Identify which cell holds the provided text, then report its (X, Y) central coordinate. 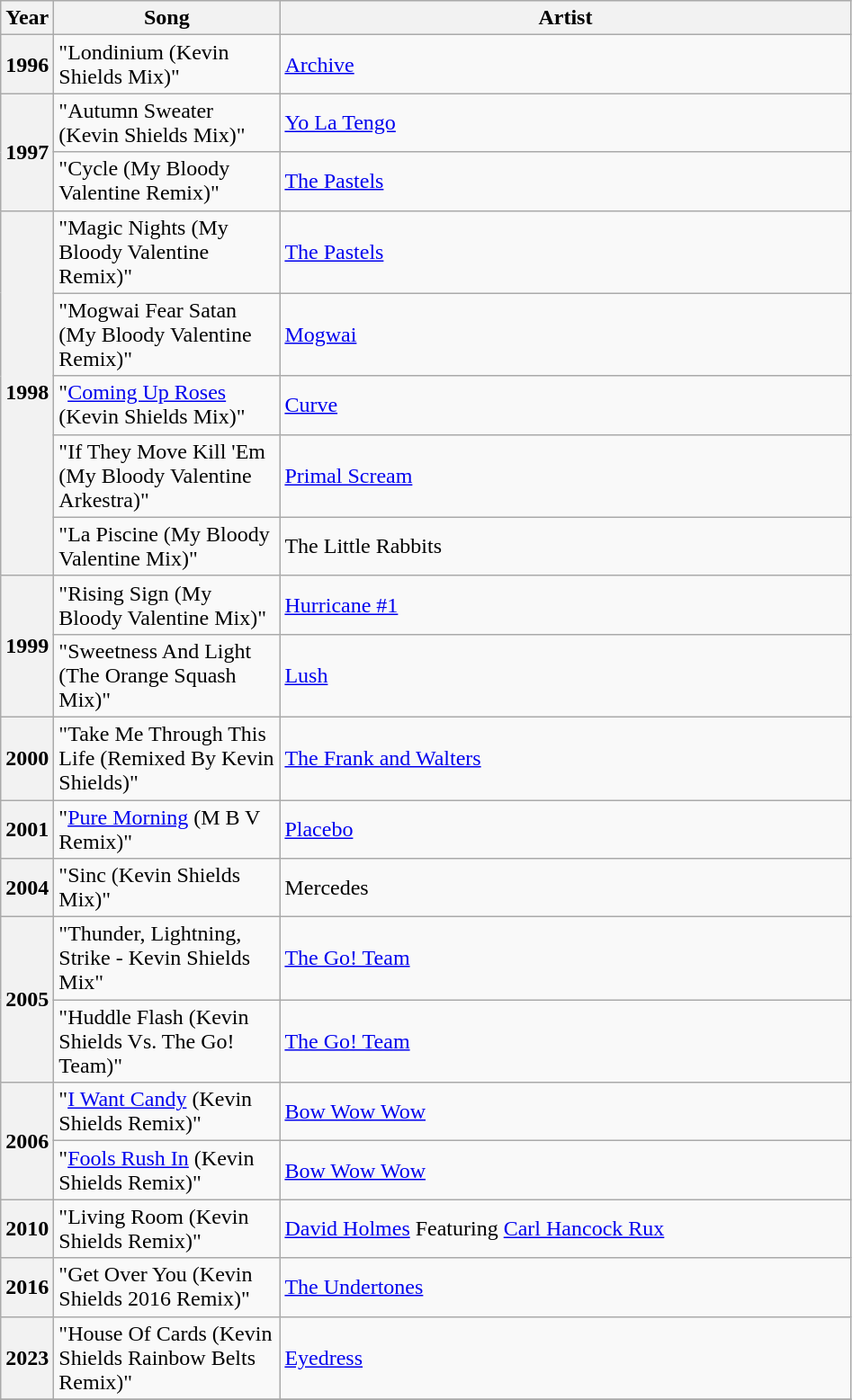
"Sinc (Kevin Shields Mix)" (167, 888)
"Huddle Flash (Kevin Shields Vs. The Go! Team)" (167, 1041)
Mogwai (565, 334)
2000 (27, 758)
Archive (565, 65)
Placebo (565, 829)
Yo La Tengo (565, 122)
Curve (565, 405)
Song (167, 18)
Year (27, 18)
"Autumn Sweater (Kevin Shields Mix)" (167, 122)
"Get Over You (Kevin Shields 2016 Remix)" (167, 1288)
"Sweetness And Light (The Orange Squash Mix)" (167, 675)
2016 (27, 1288)
"House Of Cards (Kevin Shields Rainbow Belts Remix)" (167, 1358)
"Mogwai Fear Satan (My Bloody Valentine Remix)" (167, 334)
"Living Room (Kevin Shields Remix)" (167, 1228)
"If They Move Kill 'Em (My Bloody Valentine Arkestra)" (167, 476)
David Holmes Featuring Carl Hancock Rux (565, 1228)
2010 (27, 1228)
Artist (565, 18)
The Little Rabbits (565, 547)
The Frank and Walters (565, 758)
"La Piscine (My Bloody Valentine Mix)" (167, 547)
"I Want Candy (Kevin Shields Remix)" (167, 1111)
"Thunder, Lightning, Strike - Kevin Shields Mix" (167, 959)
1999 (27, 646)
2004 (27, 888)
"Rising Sign (My Bloody Valentine Mix)" (167, 604)
2023 (27, 1358)
Eyedress (565, 1358)
2005 (27, 1000)
"Magic Nights (My Bloody Valentine Remix)" (167, 252)
Primal Scream (565, 476)
The Undertones (565, 1288)
"Fools Rush In (Kevin Shields Remix)" (167, 1171)
"Take Me Through This Life (Remixed By Kevin Shields)" (167, 758)
Lush (565, 675)
1998 (27, 393)
Hurricane #1 (565, 604)
"Cycle (My Bloody Valentine Remix)" (167, 182)
"Pure Morning (M B V Remix)" (167, 829)
"Coming Up Roses (Kevin Shields Mix)" (167, 405)
Mercedes (565, 888)
1996 (27, 65)
1997 (27, 152)
2001 (27, 829)
"Londinium (Kevin Shields Mix)" (167, 65)
2006 (27, 1141)
